From the cell containing the given text, extract its center point as [X, Y] coordinate. 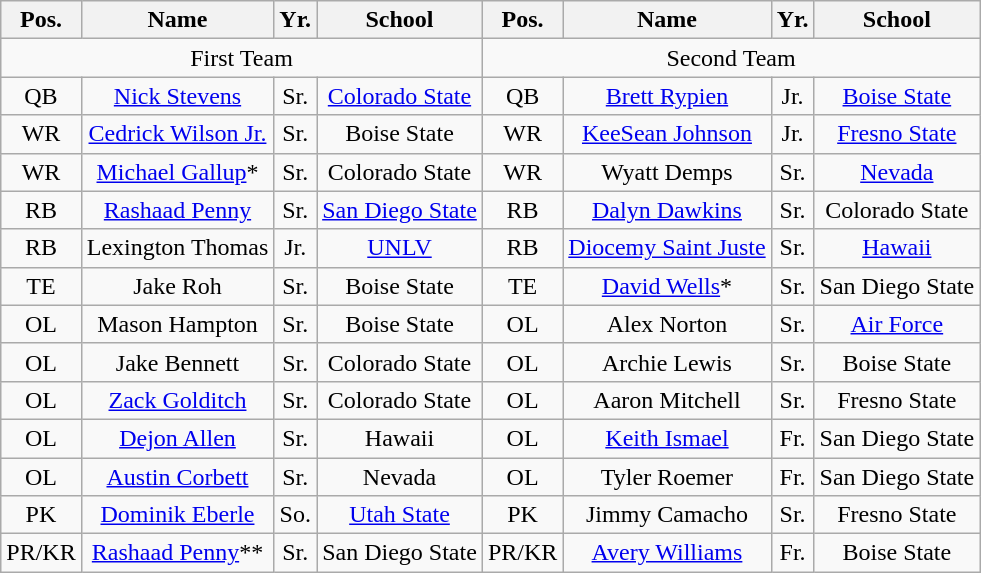
David Wells* [667, 286]
First Team [242, 58]
Mason Hampton [178, 324]
Wyatt Demps [667, 172]
Archie Lewis [667, 362]
Dejon Allen [178, 438]
Nick Stevens [178, 96]
Jake Bennett [178, 362]
KeeSean Johnson [667, 134]
Dalyn Dawkins [667, 210]
Cedrick Wilson Jr. [178, 134]
Rashaad Penny [178, 210]
Second Team [730, 58]
Tyler Roemer [667, 477]
Aaron Mitchell [667, 400]
Avery Williams [667, 553]
So. [296, 515]
Dominik Eberle [178, 515]
Lexington Thomas [178, 248]
Rashaad Penny** [178, 553]
Air Force [897, 324]
Diocemy Saint Juste [667, 248]
Michael Gallup* [178, 172]
Brett Rypien [667, 96]
Zack Golditch [178, 400]
Jake Roh [178, 286]
Jimmy Camacho [667, 515]
Austin Corbett [178, 477]
Utah State [400, 515]
UNLV [400, 248]
Alex Norton [667, 324]
Keith Ismael [667, 438]
